From the cell containing the given text, extract its center point as [x, y] coordinate. 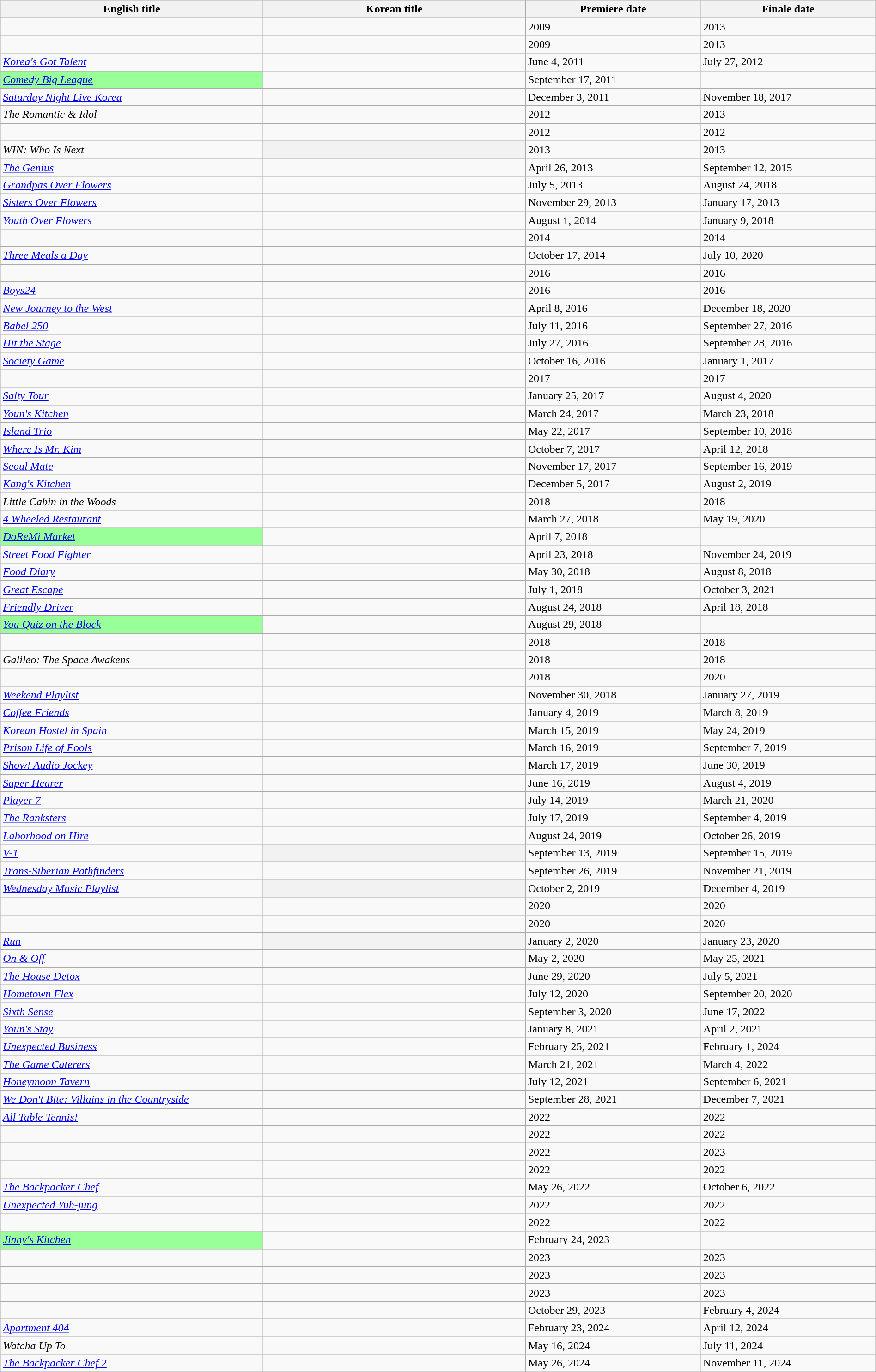
Trans-Siberian Pathfinders [132, 871]
You Quiz on the Block [132, 625]
April 12, 2018 [788, 449]
September 13, 2019 [613, 853]
November 18, 2017 [788, 97]
Salty Tour [132, 396]
November 30, 2018 [613, 695]
The Ranksters [132, 818]
July 27, 2012 [788, 62]
August 8, 2018 [788, 572]
July 5, 2021 [788, 976]
September 12, 2015 [788, 167]
Island Trio [132, 431]
August 24, 2019 [613, 836]
August 4, 2019 [788, 783]
April 26, 2013 [613, 167]
The Backpacker Chef 2 [132, 1363]
April 18, 2018 [788, 607]
October 2, 2019 [613, 888]
March 21, 2021 [613, 1064]
Kang's Kitchen [132, 484]
Hometown Flex [132, 994]
Watcha Up To [132, 1346]
June 29, 2020 [613, 976]
English title [132, 9]
October 3, 2021 [788, 589]
March 4, 2022 [788, 1064]
September 26, 2019 [613, 871]
On & Off [132, 959]
May 26, 2024 [613, 1363]
The Backpacker Chef [132, 1187]
Seoul Mate [132, 466]
The Game Caterers [132, 1064]
July 11, 2024 [788, 1346]
Laborhood on Hire [132, 836]
September 27, 2016 [788, 326]
Saturday Night Live Korea [132, 97]
June 16, 2019 [613, 783]
Unexpected Business [132, 1046]
Little Cabin in the Woods [132, 501]
Sisters Over Flowers [132, 202]
March 17, 2019 [613, 765]
December 5, 2017 [613, 484]
Coffee Friends [132, 712]
January 1, 2017 [788, 361]
September 16, 2019 [788, 466]
Honeymoon Tavern [132, 1082]
Premiere date [613, 9]
Show! Audio Jockey [132, 765]
July 14, 2019 [613, 801]
May 19, 2020 [788, 519]
Three Meals a Day [132, 255]
March 21, 2020 [788, 801]
March 23, 2018 [788, 413]
New Journey to the West [132, 308]
Finale date [788, 9]
July 1, 2018 [613, 589]
V-1 [132, 853]
August 29, 2018 [613, 625]
All Table Tennis! [132, 1117]
Street Food Fighter [132, 554]
June 4, 2011 [613, 62]
Wednesday Music Playlist [132, 888]
The Romantic & Idol [132, 115]
May 2, 2020 [613, 959]
WIN: Who Is Next [132, 150]
September 17, 2011 [613, 79]
October 17, 2014 [613, 255]
Youn's Kitchen [132, 413]
February 1, 2024 [788, 1046]
Hit the Stage [132, 343]
January 4, 2019 [613, 712]
Where Is Mr. Kim [132, 449]
Comedy Big League [132, 79]
Unexpected Yuh-jung [132, 1205]
Player 7 [132, 801]
September 28, 2021 [613, 1099]
July 5, 2013 [613, 185]
Super Hearer [132, 783]
Weekend Playlist [132, 695]
August 4, 2020 [788, 396]
May 25, 2021 [788, 959]
February 24, 2023 [613, 1240]
The Genius [132, 167]
Prison Life of Fools [132, 747]
October 16, 2016 [613, 361]
4 Wheeled Restaurant [132, 519]
Run [132, 941]
October 26, 2019 [788, 836]
July 27, 2016 [613, 343]
Society Game [132, 361]
Youn's Stay [132, 1029]
DoReMi Market [132, 537]
March 8, 2019 [788, 712]
January 23, 2020 [788, 941]
We Don't Bite: Villains in the Countryside [132, 1099]
July 10, 2020 [788, 255]
Jinny's Kitchen [132, 1240]
April 12, 2024 [788, 1328]
Sixth Sense [132, 1011]
April 8, 2016 [613, 308]
May 30, 2018 [613, 572]
May 24, 2019 [788, 730]
October 7, 2017 [613, 449]
Great Escape [132, 589]
May 22, 2017 [613, 431]
August 1, 2014 [613, 220]
September 6, 2021 [788, 1082]
April 23, 2018 [613, 554]
March 27, 2018 [613, 519]
February 25, 2021 [613, 1046]
September 3, 2020 [613, 1011]
Korean title [394, 9]
December 4, 2019 [788, 888]
May 26, 2022 [613, 1187]
November 24, 2019 [788, 554]
November 17, 2017 [613, 466]
July 17, 2019 [613, 818]
Youth Over Flowers [132, 220]
September 20, 2020 [788, 994]
September 7, 2019 [788, 747]
The House Detox [132, 976]
March 16, 2019 [613, 747]
August 2, 2019 [788, 484]
April 2, 2021 [788, 1029]
July 11, 2016 [613, 326]
Food Diary [132, 572]
February 23, 2024 [613, 1328]
December 18, 2020 [788, 308]
November 29, 2013 [613, 202]
January 2, 2020 [613, 941]
September 28, 2016 [788, 343]
Apartment 404 [132, 1328]
March 24, 2017 [613, 413]
June 17, 2022 [788, 1011]
January 27, 2019 [788, 695]
September 15, 2019 [788, 853]
October 29, 2023 [613, 1310]
Galileo: The Space Awakens [132, 660]
May 16, 2024 [613, 1346]
July 12, 2021 [613, 1082]
December 3, 2011 [613, 97]
June 30, 2019 [788, 765]
April 7, 2018 [613, 537]
January 9, 2018 [788, 220]
January 25, 2017 [613, 396]
January 8, 2021 [613, 1029]
Korea's Got Talent [132, 62]
Babel 250 [132, 326]
Korean Hostel in Spain [132, 730]
Friendly Driver [132, 607]
November 21, 2019 [788, 871]
November 11, 2024 [788, 1363]
January 17, 2013 [788, 202]
September 10, 2018 [788, 431]
July 12, 2020 [613, 994]
December 7, 2021 [788, 1099]
September 4, 2019 [788, 818]
October 6, 2022 [788, 1187]
Boys24 [132, 291]
March 15, 2019 [613, 730]
Grandpas Over Flowers [132, 185]
February 4, 2024 [788, 1310]
